Find where the given text appears and provide that cell's center as [x, y] coordinate. 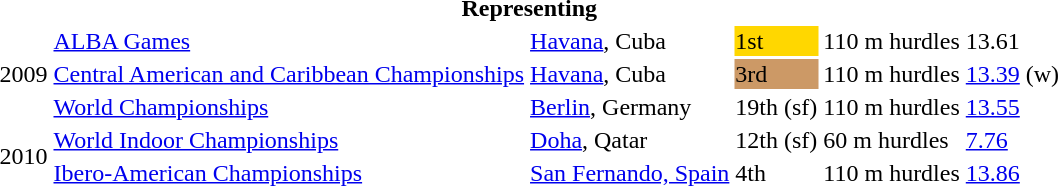
12th (sf) [776, 140]
ALBA Games [289, 41]
19th (sf) [776, 107]
3rd [776, 74]
1st [776, 41]
60 m hurdles [892, 140]
Berlin, Germany [630, 107]
World Championships [289, 107]
Central American and Caribbean Championships [289, 74]
Doha, Qatar [630, 140]
World Indoor Championships [289, 140]
